Return the (x, y) coordinate for the center point of the cell that contains the specified text.  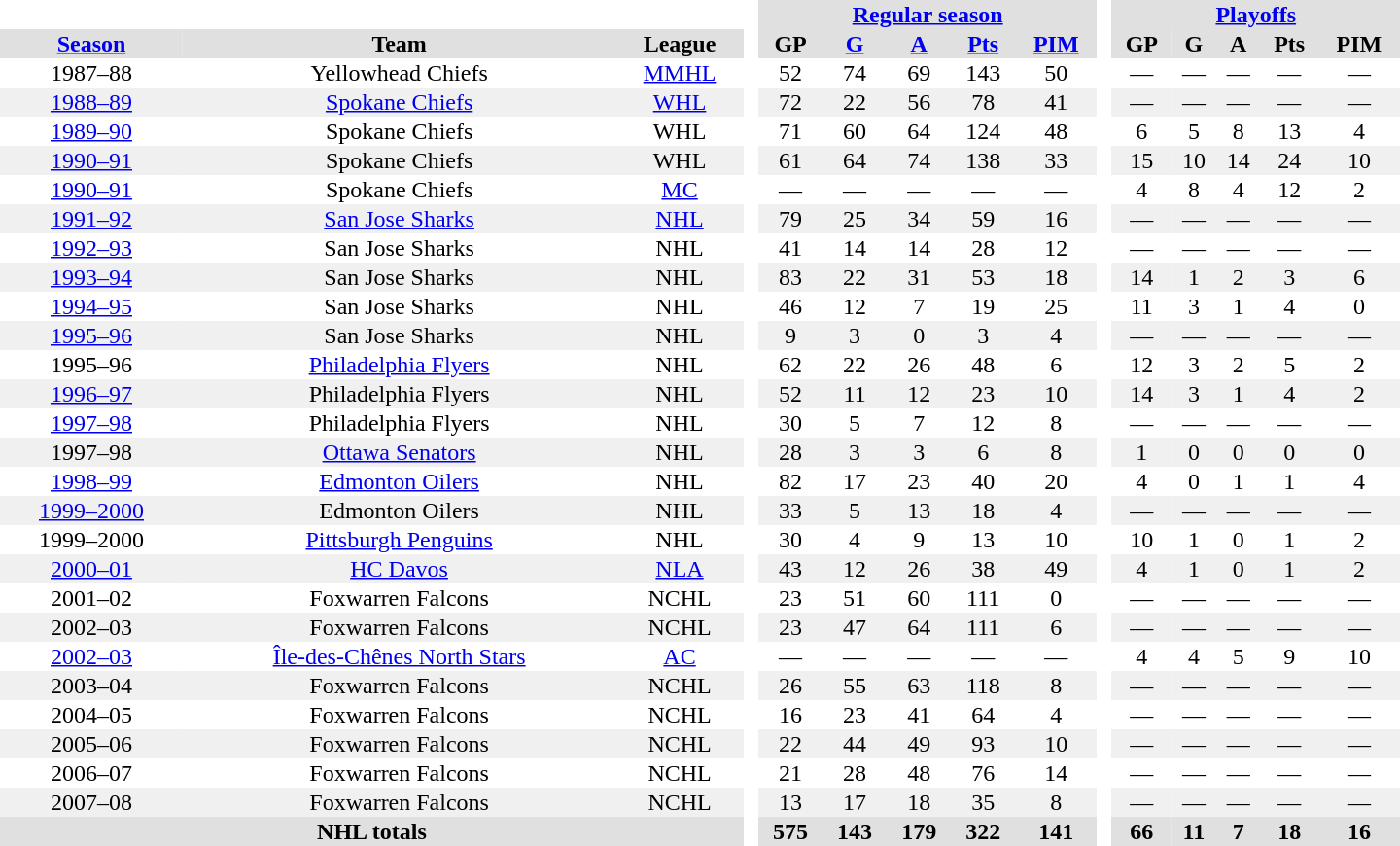
1988–89 (91, 102)
69 (919, 73)
Team (399, 44)
34 (919, 219)
1987–88 (91, 73)
93 (983, 744)
50 (1056, 73)
66 (1142, 831)
47 (855, 627)
72 (790, 102)
62 (790, 365)
MMHL (680, 73)
40 (983, 481)
61 (790, 160)
15 (1142, 160)
2004–05 (91, 715)
82 (790, 481)
NHL totals (371, 831)
46 (790, 306)
76 (983, 773)
51 (855, 598)
Playoffs (1256, 15)
575 (790, 831)
44 (855, 744)
League (680, 44)
1991–92 (91, 219)
Regular season (927, 15)
43 (790, 569)
83 (790, 277)
118 (983, 686)
NLA (680, 569)
HC Davos (399, 569)
2006–07 (91, 773)
Île-des-Chênes North Stars (399, 656)
38 (983, 569)
Season (91, 44)
AC (680, 656)
24 (1289, 160)
2003–04 (91, 686)
Yellowhead Chiefs (399, 73)
19 (983, 306)
2007–08 (91, 802)
1993–94 (91, 277)
78 (983, 102)
59 (983, 219)
31 (919, 277)
1994–95 (91, 306)
322 (983, 831)
53 (983, 277)
1992–93 (91, 248)
179 (919, 831)
20 (1056, 481)
2001–02 (91, 598)
MC (680, 190)
55 (855, 686)
2000–01 (91, 569)
Pittsburgh Penguins (399, 540)
1996–97 (91, 394)
56 (919, 102)
Ottawa Senators (399, 452)
79 (790, 219)
71 (790, 131)
141 (1056, 831)
1989–90 (91, 131)
35 (983, 802)
124 (983, 131)
1998–99 (91, 481)
138 (983, 160)
2005–06 (91, 744)
21 (790, 773)
63 (919, 686)
